Identify which cell holds the provided text, then report its [X, Y] central coordinate. 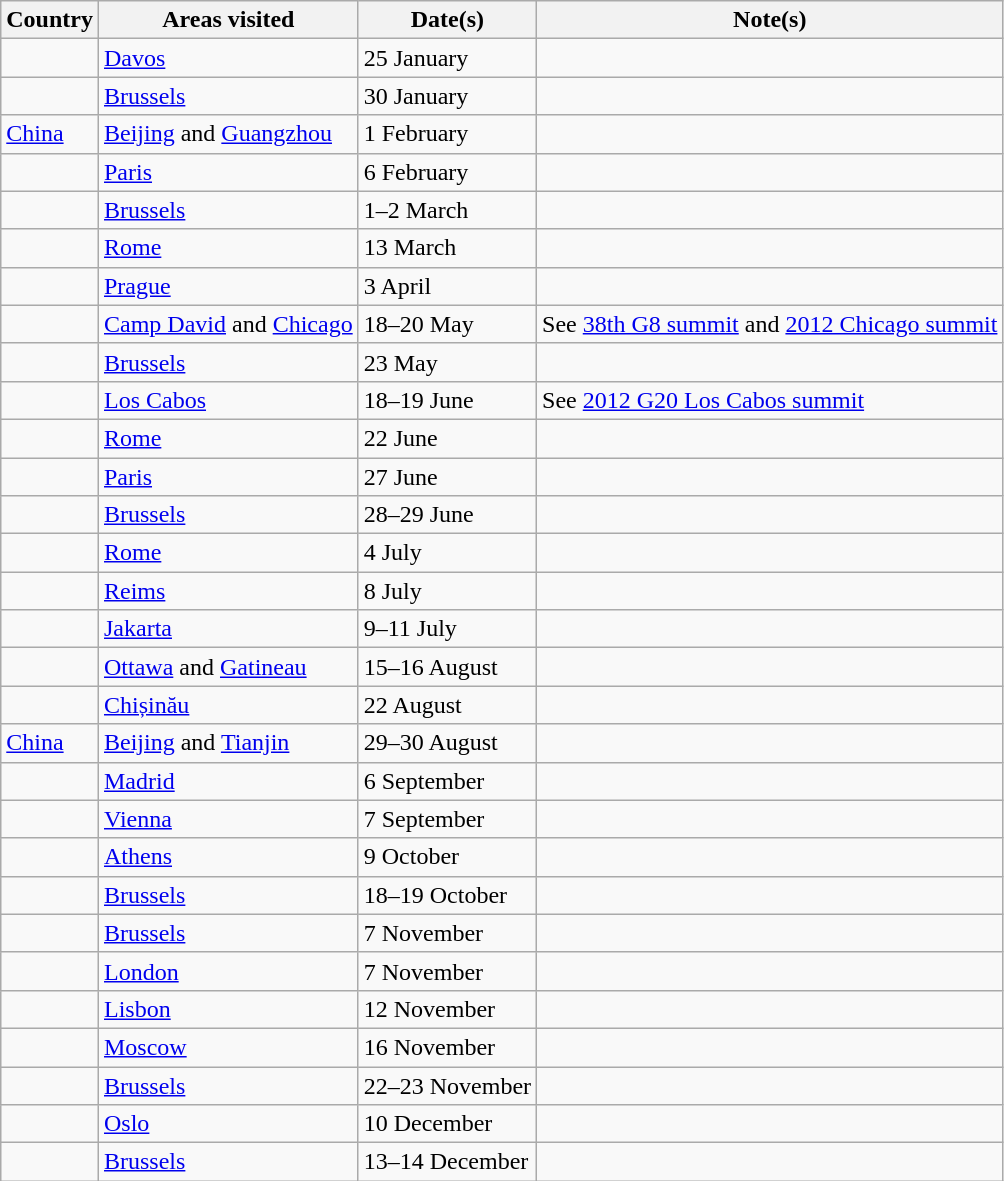
12 November [447, 1009]
16 November [447, 1047]
Prague [228, 286]
See 38th G8 summit and 2012 Chicago summit [770, 324]
Los Cabos [228, 400]
18–19 October [447, 895]
30 January [447, 96]
Areas visited [228, 20]
Jakarta [228, 629]
Athens [228, 857]
22–23 November [447, 1085]
Chișinău [228, 705]
9–11 July [447, 629]
Davos [228, 58]
See 2012 G20 Los Cabos summit [770, 400]
6 February [447, 172]
22 June [447, 438]
Vienna [228, 819]
8 July [447, 591]
23 May [447, 362]
4 July [447, 553]
6 September [447, 781]
Madrid [228, 781]
Date(s) [447, 20]
Camp David and Chicago [228, 324]
1–2 March [447, 210]
Note(s) [770, 20]
25 January [447, 58]
Oslo [228, 1124]
Beijing and Tianjin [228, 743]
3 April [447, 286]
13 March [447, 248]
Country [50, 20]
10 December [447, 1124]
9 October [447, 857]
Lisbon [228, 1009]
Moscow [228, 1047]
13–14 December [447, 1162]
29–30 August [447, 743]
7 September [447, 819]
15–16 August [447, 667]
27 June [447, 477]
Reims [228, 591]
22 August [447, 705]
London [228, 971]
Ottawa and Gatineau [228, 667]
Beijing and Guangzhou [228, 134]
1 February [447, 134]
18–19 June [447, 400]
28–29 June [447, 515]
18–20 May [447, 324]
